Find where the given text appears and provide that cell's center as (X, Y) coordinate. 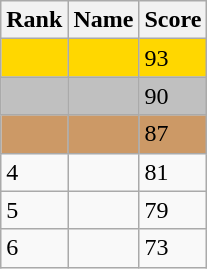
5 (34, 210)
87 (173, 134)
81 (173, 172)
Name (104, 20)
93 (173, 58)
73 (173, 248)
4 (34, 172)
Rank (34, 20)
90 (173, 96)
79 (173, 210)
6 (34, 248)
Score (173, 20)
